Determine the [x, y] coordinate at the center of the cell enclosing the given text.  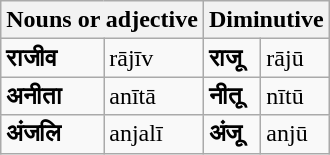
nītū [295, 96]
राजीव [52, 58]
नीतू [232, 96]
अनीता [52, 96]
Diminutive [266, 20]
anjalī [154, 134]
राजू [232, 58]
rājīv [154, 58]
anjū [295, 134]
anītā [154, 96]
Nouns or adjective [102, 20]
अंजू [232, 134]
अंजलि [52, 134]
rājū [295, 58]
